Scan for the cell matching the given text and deliver its [X, Y] coordinate at center. 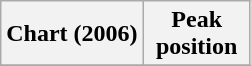
Chart (2006) [72, 34]
Peak position [196, 34]
